Provide the (X, Y) coordinate of the cell's center where the given text is located.  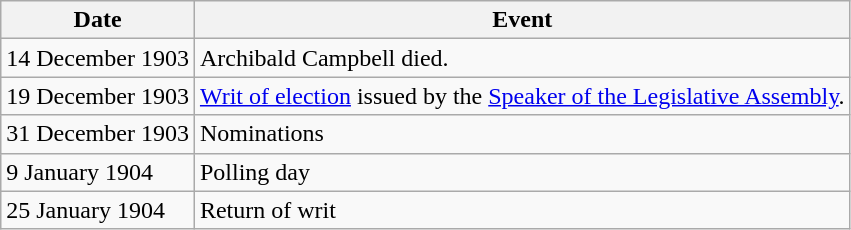
9 January 1904 (98, 172)
Archibald Campbell died. (522, 58)
Polling day (522, 172)
Date (98, 20)
14 December 1903 (98, 58)
19 December 1903 (98, 96)
31 December 1903 (98, 134)
Return of writ (522, 210)
Event (522, 20)
Nominations (522, 134)
Writ of election issued by the Speaker of the Legislative Assembly. (522, 96)
25 January 1904 (98, 210)
